For the text-containing cell, return its midpoint in [X, Y] coordinate format. 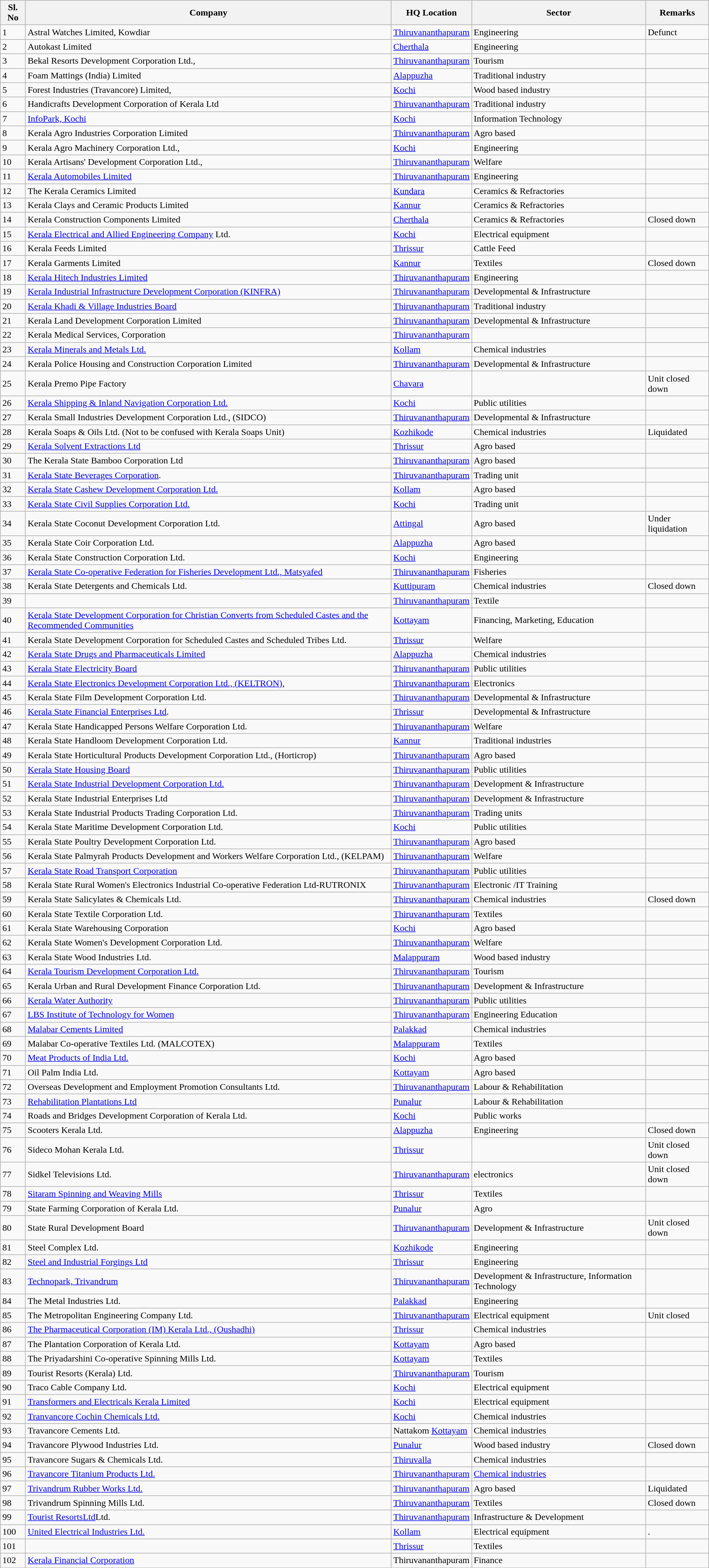
86 [13, 1330]
72 [13, 1087]
62 [13, 943]
Finance [559, 1560]
Kerala Construction Components Limited [208, 220]
Kerala Police Housing and Construction Corporation Limited [208, 364]
Kerala Small Industries Development Corporation Ltd., (SIDCO) [208, 417]
State Rural Development Board [208, 1228]
53 [13, 813]
95 [13, 1460]
Kerala Automobiles Limited [208, 176]
Kerala Clays and Ceramic Products Limited [208, 205]
21 [13, 321]
Chavara [431, 383]
Kerala Land Development Corporation Limited [208, 321]
Sideco Mohan Kerala Ltd. [208, 1150]
Travancore Plywood Industries Ltd. [208, 1445]
Development & Infrastructure, Information Technology [559, 1282]
Malabar Cements Limited [208, 1029]
Autokast Limited [208, 47]
Foam Mattings (India) Limited [208, 75]
Engineering Education [559, 1015]
Kerala State Electronics Development Corporation Ltd., (KELTRON), [208, 683]
30 [13, 461]
Under liquidation [677, 524]
Travancore Titanium Products Ltd. [208, 1474]
Unit closed [677, 1315]
70 [13, 1058]
2 [13, 47]
Kerala State Construction Corporation Ltd. [208, 557]
Tourist ResortsLtdLtd. [208, 1517]
11 [13, 176]
Electronics [559, 683]
Sidkel Televisions Ltd. [208, 1175]
35 [13, 543]
56 [13, 856]
LBS Institute of Technology for Women [208, 1015]
31 [13, 475]
71 [13, 1072]
78 [13, 1194]
27 [13, 417]
Kundara [431, 191]
Rehabilitation Plantations Ltd [208, 1101]
Kerala Hitech Industries Limited [208, 277]
16 [13, 249]
. [677, 1532]
3 [13, 61]
Handicrafts Development Corporation of Kerala Ltd [208, 104]
Malabar Co-operative Textiles Ltd. (MALCOTEX) [208, 1044]
38 [13, 586]
48 [13, 741]
Kerala State Industrial Products Trading Corporation Ltd. [208, 813]
Kerala State Beverages Corporation. [208, 475]
Infrastructure & Development [559, 1517]
67 [13, 1015]
65 [13, 986]
Kerala State Housing Board [208, 770]
26 [13, 403]
State Farming Corporation of Kerala Ltd. [208, 1208]
Meat Products of India Ltd. [208, 1058]
54 [13, 827]
Kerala State Palmyrah Products Development and Workers Welfare Corporation Ltd., (KELPAM) [208, 856]
Kerala State Maritime Development Corporation Ltd. [208, 827]
93 [13, 1431]
64 [13, 972]
Trivandrum Spinning Mills Ltd. [208, 1503]
Kerala State Wood Industries Ltd. [208, 957]
Kerala State Industrial Enterprises Ltd [208, 798]
59 [13, 899]
Technopark, Trivandrum [208, 1282]
Sitaram Spinning and Weaving Mills [208, 1194]
73 [13, 1101]
8 [13, 133]
23 [13, 349]
98 [13, 1503]
7 [13, 119]
28 [13, 432]
Electronic /IT Training [559, 885]
Kerala State Development Corporation for Scheduled Castes and Scheduled Tribes Ltd. [208, 640]
89 [13, 1373]
Cattle Feed [559, 249]
Kerala Financial Corporation [208, 1560]
75 [13, 1130]
Kerala State Coconut Development Corporation Ltd. [208, 524]
50 [13, 770]
85 [13, 1315]
Kerala State Industrial Development Corporation Ltd. [208, 784]
Kerala State Coir Corporation Ltd. [208, 543]
49 [13, 755]
36 [13, 557]
58 [13, 885]
Kerala State Financial Enterprises Ltd. [208, 712]
Nattakom Kottayam [431, 1431]
88 [13, 1358]
Kerala State Warehousing Corporation [208, 928]
79 [13, 1208]
Steel Complex Ltd. [208, 1247]
HQ Location [431, 13]
Travancore Sugars & Chemicals Ltd. [208, 1460]
The Priyadarshini Co-operative Spinning Mills Ltd. [208, 1358]
Kerala Urban and Rural Development Finance Corporation Ltd. [208, 986]
Trivandrum Rubber Works Ltd. [208, 1488]
13 [13, 205]
4 [13, 75]
Attingal [431, 524]
32 [13, 490]
17 [13, 263]
InfoPark, Kochi [208, 119]
46 [13, 712]
9 [13, 147]
Kerala State Rural Women's Electronics Industrial Co-operative Federation Ltd-RUTRONIX [208, 885]
Kerala Khadi & Village Industries Board [208, 306]
91 [13, 1402]
14 [13, 220]
12 [13, 191]
Overseas Development and Employment Promotion Consultants Ltd. [208, 1087]
63 [13, 957]
22 [13, 335]
44 [13, 683]
Information Technology [559, 119]
60 [13, 914]
Kerala State Road Transport Corporation [208, 870]
Astral Watches Limited, Kowdiar [208, 32]
5 [13, 90]
Kerala Solvent Extractions Ltd [208, 446]
Thiruvalla [431, 1460]
The Kerala Ceramics Limited [208, 191]
68 [13, 1029]
electronics [559, 1175]
Kerala Feeds Limited [208, 249]
Agro [559, 1208]
Kerala State Electricity Board [208, 668]
Kerala State Film Development Corporation Ltd. [208, 698]
Kerala State Horticultural Products Development Corporation Ltd., (Horticrop) [208, 755]
Kerala Garments Limited [208, 263]
Defunct [677, 32]
Kerala State Poultry Development Corporation Ltd. [208, 842]
Kerala State Civil Supplies Corporation Ltd. [208, 504]
Kerala Agro Industries Corporation Limited [208, 133]
The Pharmaceutical Corporation (IM) Kerala Ltd., (Oushadhi) [208, 1330]
Kerala Electrical and Allied Engineering Company Ltd. [208, 234]
Bekal Resorts Development Corporation Ltd., [208, 61]
Kerala State Textile Corporation Ltd. [208, 914]
Remarks [677, 13]
Kerala State Co-operative Federation for Fisheries Development Ltd., Matsyafed [208, 572]
84 [13, 1301]
92 [13, 1416]
Forest Industries (Travancore) Limited, [208, 90]
20 [13, 306]
74 [13, 1116]
Fisheries [559, 572]
77 [13, 1175]
1 [13, 32]
Sector [559, 13]
102 [13, 1560]
Sl. No [13, 13]
Trading units [559, 813]
19 [13, 292]
Financing, Marketing, Education [559, 620]
100 [13, 1532]
41 [13, 640]
82 [13, 1262]
24 [13, 364]
The Metropolitan Engineering Company Ltd. [208, 1315]
25 [13, 383]
Kerala State Handloom Development Corporation Ltd. [208, 741]
18 [13, 277]
Steel and Industrial Forgings Ltd [208, 1262]
90 [13, 1387]
80 [13, 1228]
Kerala Minerals and Metals Ltd. [208, 349]
Textile [559, 601]
15 [13, 234]
Traditional industries [559, 741]
Transformers and Electricals Kerala Limited [208, 1402]
United Electrical Industries Ltd. [208, 1532]
76 [13, 1150]
83 [13, 1282]
Kerala Premo Pipe Factory [208, 383]
34 [13, 524]
Kerala Industrial Infrastructure Development Corporation (KINFRA) [208, 292]
Kerala Agro Machinery Corporation Ltd., [208, 147]
29 [13, 446]
94 [13, 1445]
Tourist Resorts (Kerala) Ltd. [208, 1373]
Scooters Kerala Ltd. [208, 1130]
Kerala State Cashew Development Corporation Ltd. [208, 490]
Kerala Medical Services, Corporation [208, 335]
Company [208, 13]
Kerala State Detergents and Chemicals Ltd. [208, 586]
Kerala State Drugs and Pharmaceuticals Limited [208, 654]
Oil Palm India Ltd. [208, 1072]
37 [13, 572]
10 [13, 162]
Tranvancore Cochin Chemicals Ltd. [208, 1416]
The Kerala State Bamboo Corporation Ltd [208, 461]
55 [13, 842]
Travancore Cements Ltd. [208, 1431]
99 [13, 1517]
Kerala State Women's Development Corporation Ltd. [208, 943]
57 [13, 870]
Kerala State Handicapped Persons Welfare Corporation Ltd. [208, 726]
101 [13, 1546]
Traco Cable Company Ltd. [208, 1387]
45 [13, 698]
87 [13, 1344]
81 [13, 1247]
40 [13, 620]
42 [13, 654]
47 [13, 726]
61 [13, 928]
Kerala Water Authority [208, 1000]
52 [13, 798]
Kuttipuram [431, 586]
Kerala Shipping & Inland Navigation Corporation Ltd. [208, 403]
Kerala Artisans' Development Corporation Ltd., [208, 162]
The Metal Industries Ltd. [208, 1301]
51 [13, 784]
The Plantation Corporation of Kerala Ltd. [208, 1344]
66 [13, 1000]
33 [13, 504]
39 [13, 601]
Roads and Bridges Development Corporation of Kerala Ltd. [208, 1116]
Public works [559, 1116]
Kerala State Development Corporation for Christian Converts from Scheduled Castes and the Recommended Communities [208, 620]
96 [13, 1474]
97 [13, 1488]
Kerala Tourism Development Corporation Ltd. [208, 972]
Kerala State Salicylates & Chemicals Ltd. [208, 899]
43 [13, 668]
Kerala Soaps & Oils Ltd. (Not to be confused with Kerala Soaps Unit) [208, 432]
6 [13, 104]
69 [13, 1044]
